Return the (x, y) coordinate for the center point of the cell that contains the specified text.  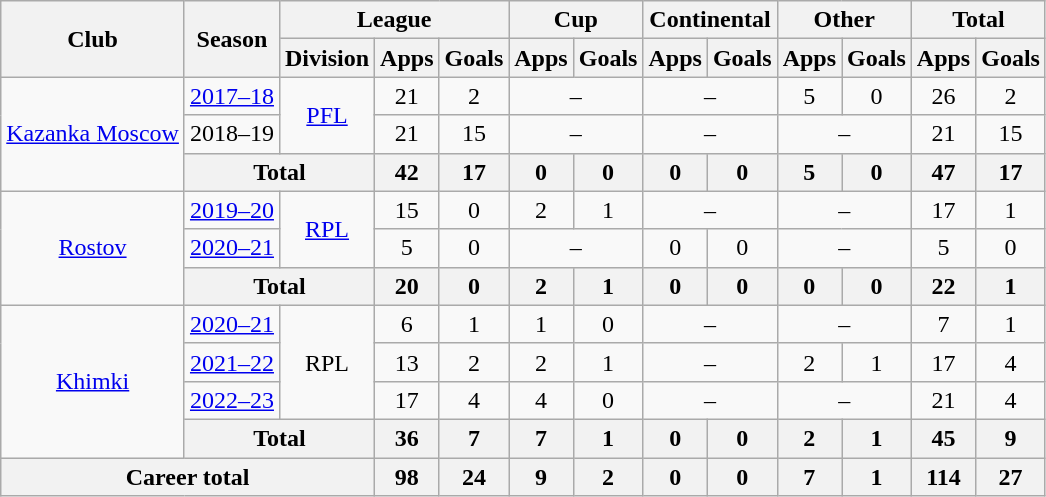
2022–23 (232, 400)
45 (943, 438)
22 (943, 286)
Division (326, 58)
47 (943, 172)
2021–22 (232, 362)
2019–20 (232, 210)
Club (93, 39)
42 (407, 172)
26 (943, 96)
36 (407, 438)
6 (407, 324)
Other (844, 20)
13 (407, 362)
114 (943, 477)
Career total (188, 477)
98 (407, 477)
Season (232, 39)
24 (474, 477)
Cup (576, 20)
27 (1011, 477)
PFL (326, 115)
2018–19 (232, 134)
Continental (710, 20)
2017–18 (232, 96)
Khimki (93, 381)
Rostov (93, 248)
Kazanka Moscow (93, 134)
League (394, 20)
20 (407, 286)
